For the text-containing cell, return its midpoint in [X, Y] coordinate format. 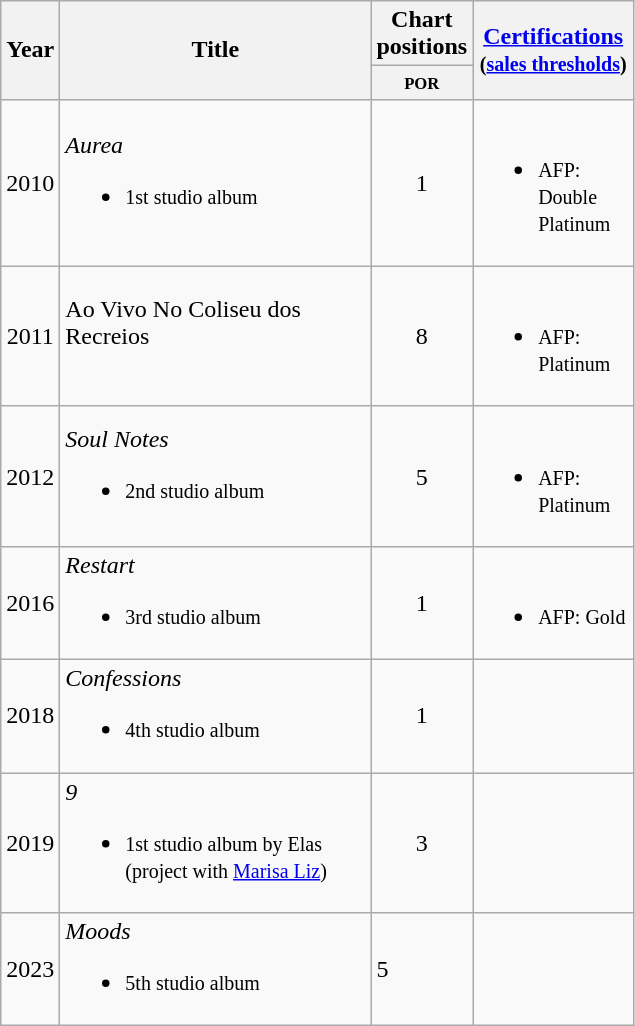
POR [422, 82]
Certifications(sales thresholds) [554, 50]
Title [216, 50]
Moods5th studio album [216, 970]
Ao Vivo No Coliseu dos Recreios [216, 336]
Soul Notes2nd studio album [216, 476]
2010 [30, 182]
AFP: Gold [554, 602]
Year [30, 50]
2019 [30, 843]
Confessions4th studio album [216, 716]
2023 [30, 970]
91st studio album by Elas (project with Marisa Liz) [216, 843]
8 [422, 336]
AFP: Double Platinum [554, 182]
Aurea1st studio album [216, 182]
2018 [30, 716]
Chart positions [422, 34]
2011 [30, 336]
Restart3rd studio album [216, 602]
2016 [30, 602]
2012 [30, 476]
3 [422, 843]
